Return the [X, Y] coordinate for the center point of the cell that contains the specified text.  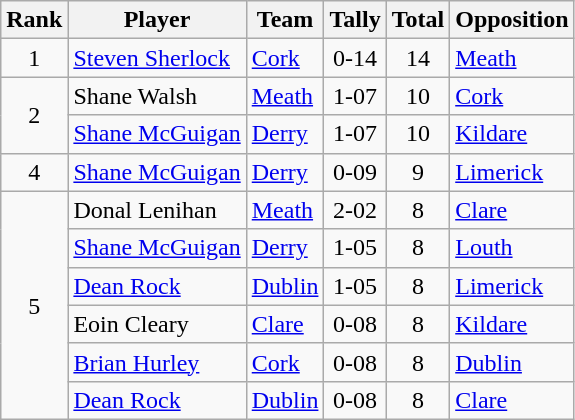
Opposition [512, 20]
Louth [512, 248]
Donal Lenihan [157, 210]
Brian Hurley [157, 362]
0-14 [355, 58]
1 [34, 58]
Total [418, 20]
Team [285, 20]
5 [34, 305]
Steven Sherlock [157, 58]
0-09 [355, 172]
9 [418, 172]
2-02 [355, 210]
Eoin Cleary [157, 324]
Tally [355, 20]
Shane Walsh [157, 96]
Player [157, 20]
4 [34, 172]
Rank [34, 20]
14 [418, 58]
2 [34, 115]
